Determine the (X, Y) coordinate at the center of the cell enclosing the given text.  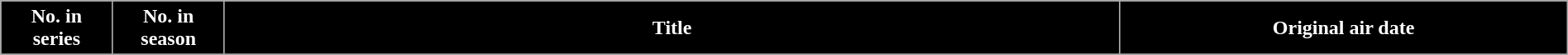
Original air date (1343, 28)
No. inseries (56, 28)
Title (672, 28)
No. inseason (169, 28)
